Provide the [X, Y] coordinate of the cell's center where the given text is located.  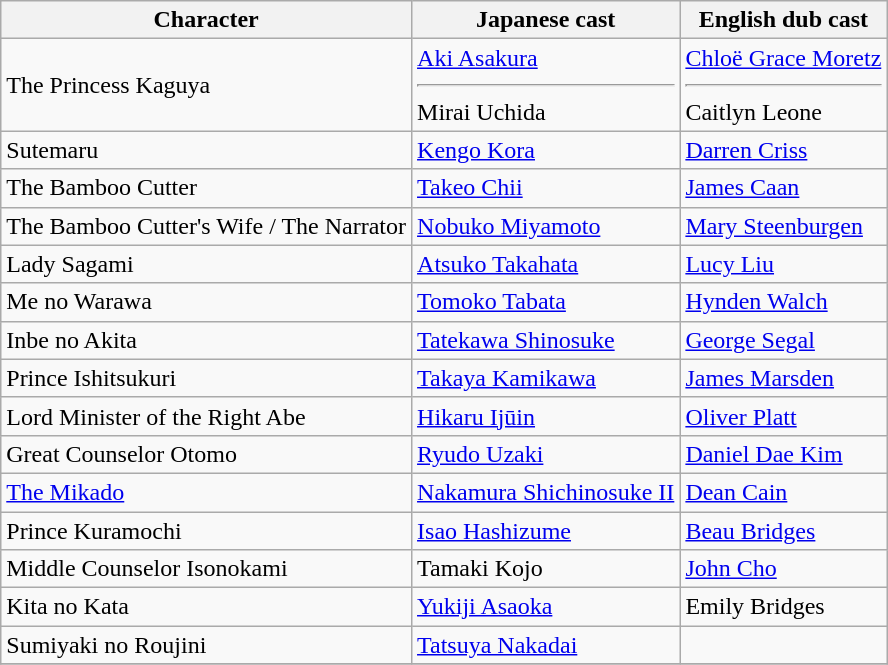
Kengo Kora [546, 150]
The Bamboo Cutter [206, 188]
Tomoko Tabata [546, 302]
The Bamboo Cutter's Wife / The Narrator [206, 226]
Tatekawa Shinosuke [546, 340]
Nobuko Miyamoto [546, 226]
James Marsden [784, 378]
Isao Hashizume [546, 531]
Beau Bridges [784, 531]
The Princess Kaguya [206, 85]
Lucy Liu [784, 264]
Lord Minister of the Right Abe [206, 416]
Sumiyaki no Roujini [206, 645]
Chloë Grace MoretzCaitlyn Leone [784, 85]
Hikaru Ijūin [546, 416]
Takaya Kamikawa [546, 378]
Yukiji Asaoka [546, 607]
Aki AsakuraMirai Uchida [546, 85]
Middle Counselor Isonokami [206, 569]
Dean Cain [784, 492]
Sutemaru [206, 150]
Ryudo Uzaki [546, 454]
English dub cast [784, 20]
Great Counselor Otomo [206, 454]
Prince Kuramochi [206, 531]
Emily Bridges [784, 607]
John Cho [784, 569]
Atsuko Takahata [546, 264]
George Segal [784, 340]
Lady Sagami [206, 264]
James Caan [784, 188]
The Mikado [206, 492]
Nakamura Shichinosuke II [546, 492]
Character [206, 20]
Me no Warawa [206, 302]
Japanese cast [546, 20]
Daniel Dae Kim [784, 454]
Tamaki Kojo [546, 569]
Tatsuya Nakadai [546, 645]
Mary Steenburgen [784, 226]
Takeo Chii [546, 188]
Hynden Walch [784, 302]
Kita no Kata [206, 607]
Oliver Platt [784, 416]
Inbe no Akita [206, 340]
Prince Ishitsukuri [206, 378]
Darren Criss [784, 150]
